Provide the [x, y] coordinate of the cell's center where the given text is located.  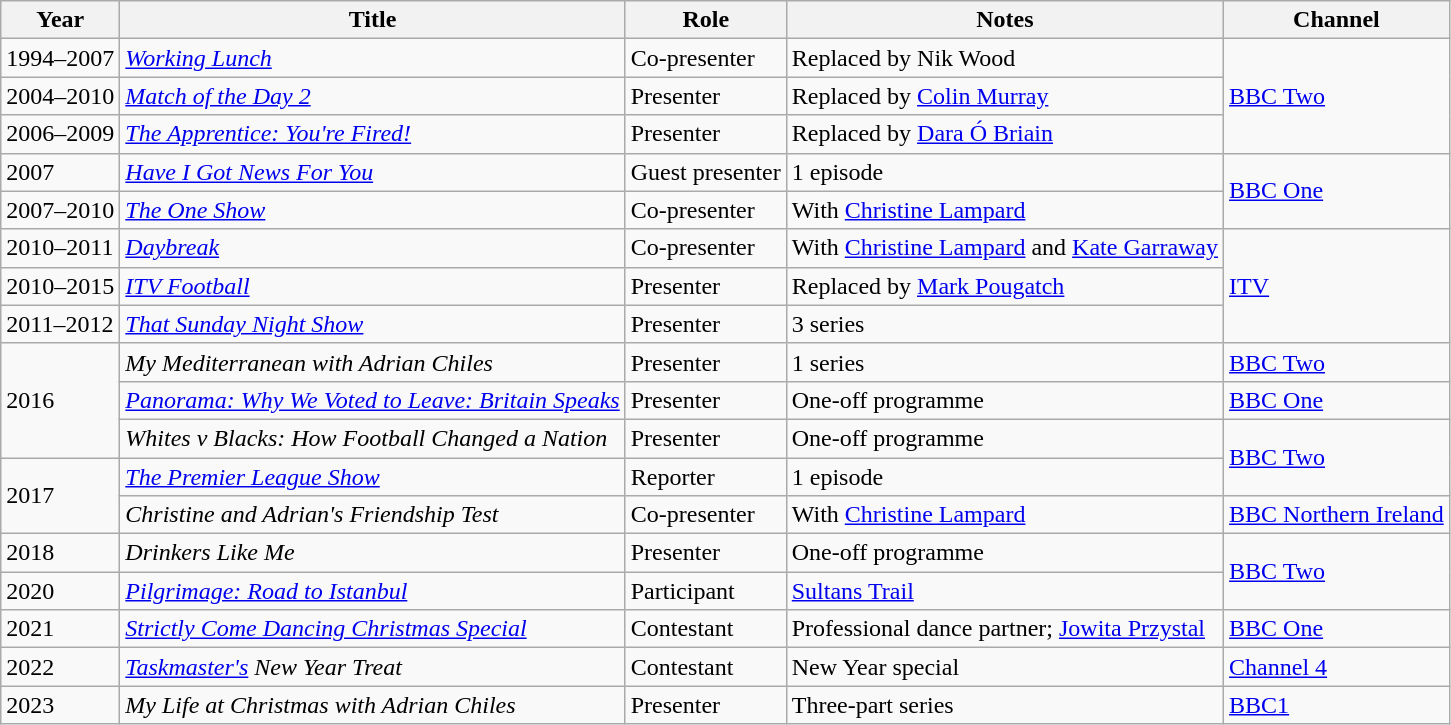
Replaced by Colin Murray [1004, 96]
2010–2011 [60, 248]
2020 [60, 591]
ITV Football [372, 286]
Professional dance partner; Jowita Przystal [1004, 629]
2010–2015 [60, 286]
Have I Got News For You [372, 172]
2023 [60, 705]
Panorama: Why We Voted to Leave: Britain Speaks [372, 400]
The Premier League Show [372, 477]
2006–2009 [60, 134]
Channel 4 [1337, 667]
2007–2010 [60, 210]
1994–2007 [60, 58]
The Apprentice: You're Fired! [372, 134]
Reporter [706, 477]
2021 [60, 629]
2017 [60, 496]
1 series [1004, 362]
Role [706, 20]
New Year special [1004, 667]
Year [60, 20]
That Sunday Night Show [372, 324]
Sultans Trail [1004, 591]
2004–2010 [60, 96]
2018 [60, 553]
Replaced by Mark Pougatch [1004, 286]
Christine and Adrian's Friendship Test [372, 515]
Taskmaster's New Year Treat [372, 667]
2022 [60, 667]
Replaced by Nik Wood [1004, 58]
2007 [60, 172]
Drinkers Like Me [372, 553]
With Christine Lampard and Kate Garraway [1004, 248]
3 series [1004, 324]
Whites v Blacks: How Football Changed a Nation [372, 438]
Channel [1337, 20]
ITV [1337, 286]
My Mediterranean with Adrian Chiles [372, 362]
Title [372, 20]
Strictly Come Dancing Christmas Special [372, 629]
Working Lunch [372, 58]
Replaced by Dara Ó Briain [1004, 134]
BBC1 [1337, 705]
The One Show [372, 210]
2016 [60, 400]
Guest presenter [706, 172]
Participant [706, 591]
Notes [1004, 20]
2011–2012 [60, 324]
Three-part series [1004, 705]
BBC Northern Ireland [1337, 515]
My Life at Christmas with Adrian Chiles [372, 705]
Match of the Day 2 [372, 96]
Pilgrimage: Road to Istanbul [372, 591]
Daybreak [372, 248]
